Scan for the cell matching the given text and deliver its (X, Y) coordinate at center. 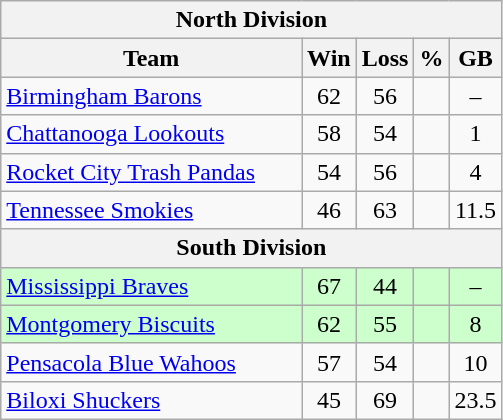
11.5 (476, 210)
Mississippi Braves (152, 286)
45 (330, 400)
4 (476, 172)
Pensacola Blue Wahoos (152, 362)
South Division (252, 248)
Chattanooga Lookouts (152, 134)
10 (476, 362)
GB (476, 58)
Tennessee Smokies (152, 210)
1 (476, 134)
% (432, 58)
58 (330, 134)
Rocket City Trash Pandas (152, 172)
57 (330, 362)
55 (385, 324)
67 (330, 286)
46 (330, 210)
69 (385, 400)
8 (476, 324)
23.5 (476, 400)
Loss (385, 58)
Biloxi Shuckers (152, 400)
44 (385, 286)
Birmingham Barons (152, 96)
Montgomery Biscuits (152, 324)
63 (385, 210)
North Division (252, 20)
Team (152, 58)
Win (330, 58)
